Identify which cell holds the provided text, then report its [X, Y] central coordinate. 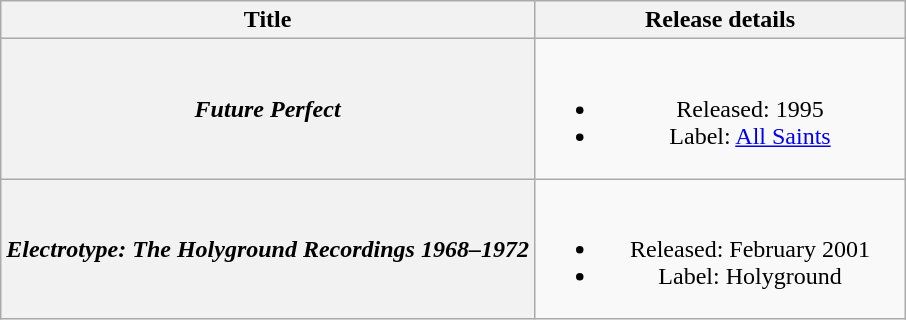
Electrotype: The Holyground Recordings 1968–1972 [268, 249]
Future Perfect [268, 109]
Released: 1995Label: All Saints [720, 109]
Title [268, 20]
Released: February 2001Label: Holyground [720, 249]
Release details [720, 20]
